Return [x, y] of the center of cell containing provided text 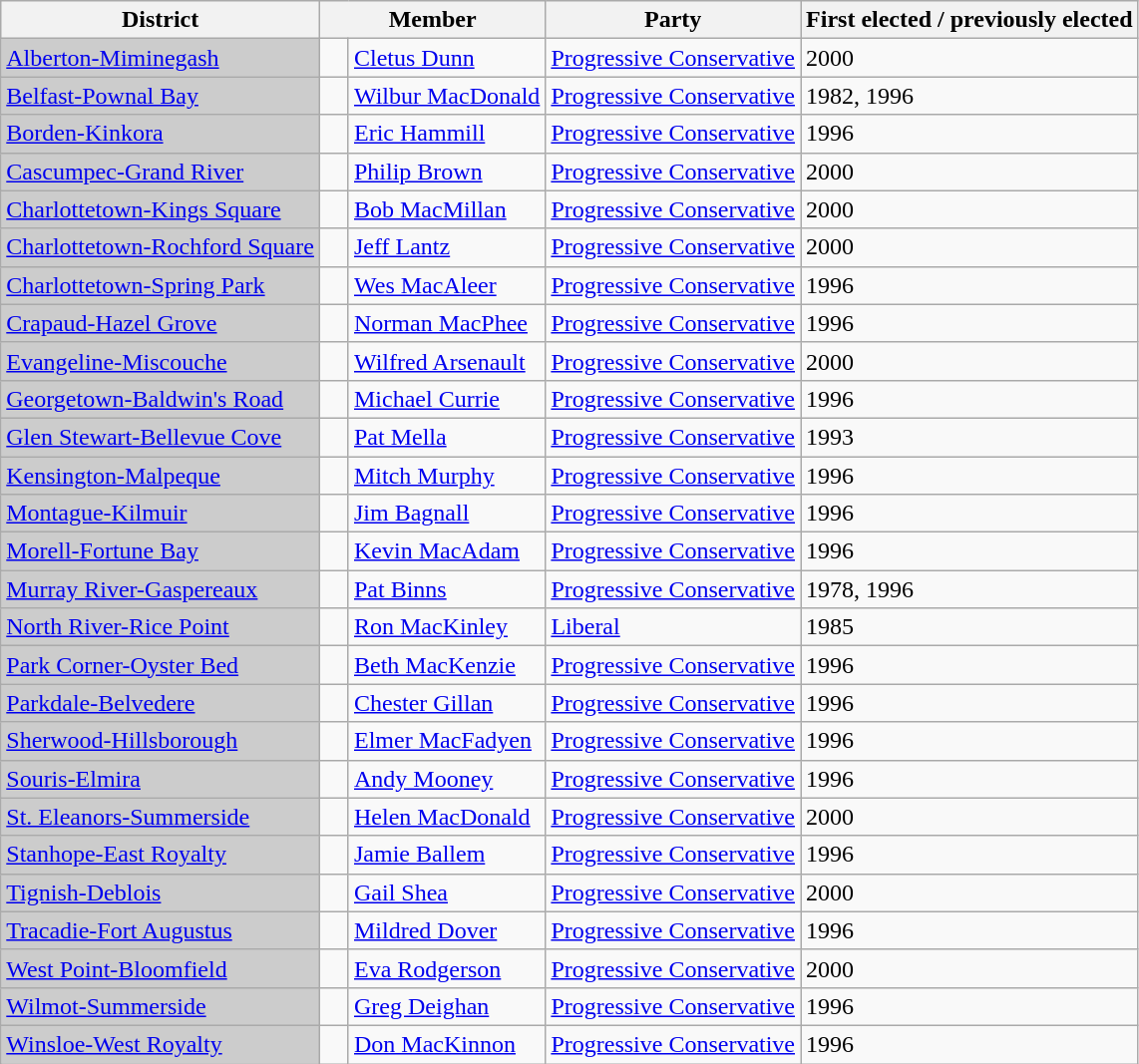
District [161, 20]
Jeff Lantz [447, 247]
Georgetown-Baldwin's Road [161, 399]
Norman MacPhee [447, 323]
Tignish-Deblois [161, 892]
Souris-Elmira [161, 779]
Winsloe-West Royalty [161, 1044]
Alberton-Miminegash [161, 58]
Kensington-Malpeque [161, 476]
Andy Mooney [447, 779]
Jim Bagnall [447, 514]
Chester Gillan [447, 703]
Glen Stewart-Bellevue Cove [161, 437]
Don MacKinnon [447, 1044]
Beth MacKenzie [447, 665]
Gail Shea [447, 892]
Philip Brown [447, 172]
Charlottetown-Rochford Square [161, 247]
Belfast-Pownal Bay [161, 96]
Cletus Dunn [447, 58]
Elmer MacFadyen [447, 741]
North River-Rice Point [161, 627]
Montague-Kilmuir [161, 514]
West Point-Bloomfield [161, 968]
Borden-Kinkora [161, 134]
Evangeline-Miscouche [161, 361]
Morell-Fortune Bay [161, 551]
Stanhope-East Royalty [161, 855]
Jamie Ballem [447, 855]
Pat Mella [447, 437]
Liberal [673, 627]
Crapaud-Hazel Grove [161, 323]
Wilmot-Summerside [161, 1006]
Cascumpec-Grand River [161, 172]
Charlottetown-Spring Park [161, 285]
Pat Binns [447, 589]
Eva Rodgerson [447, 968]
St. Eleanors-Summerside [161, 817]
Party [673, 20]
Wilfred Arsenault [447, 361]
Bob MacMillan [447, 209]
Michael Currie [447, 399]
Park Corner-Oyster Bed [161, 665]
Greg Deighan [447, 1006]
First elected / previously elected [969, 20]
1978, 1996 [969, 589]
Wes MacAleer [447, 285]
Wilbur MacDonald [447, 96]
Ron MacKinley [447, 627]
1993 [969, 437]
Parkdale-Belvedere [161, 703]
Mitch Murphy [447, 476]
Mildred Dover [447, 930]
Murray River-Gaspereaux [161, 589]
Sherwood-Hillsborough [161, 741]
Member [432, 20]
Charlottetown-Kings Square [161, 209]
1982, 1996 [969, 96]
Kevin MacAdam [447, 551]
Eric Hammill [447, 134]
1985 [969, 627]
Helen MacDonald [447, 817]
Tracadie-Fort Augustus [161, 930]
